Extract the [x, y] coordinate from the center of the cell holding the provided text.  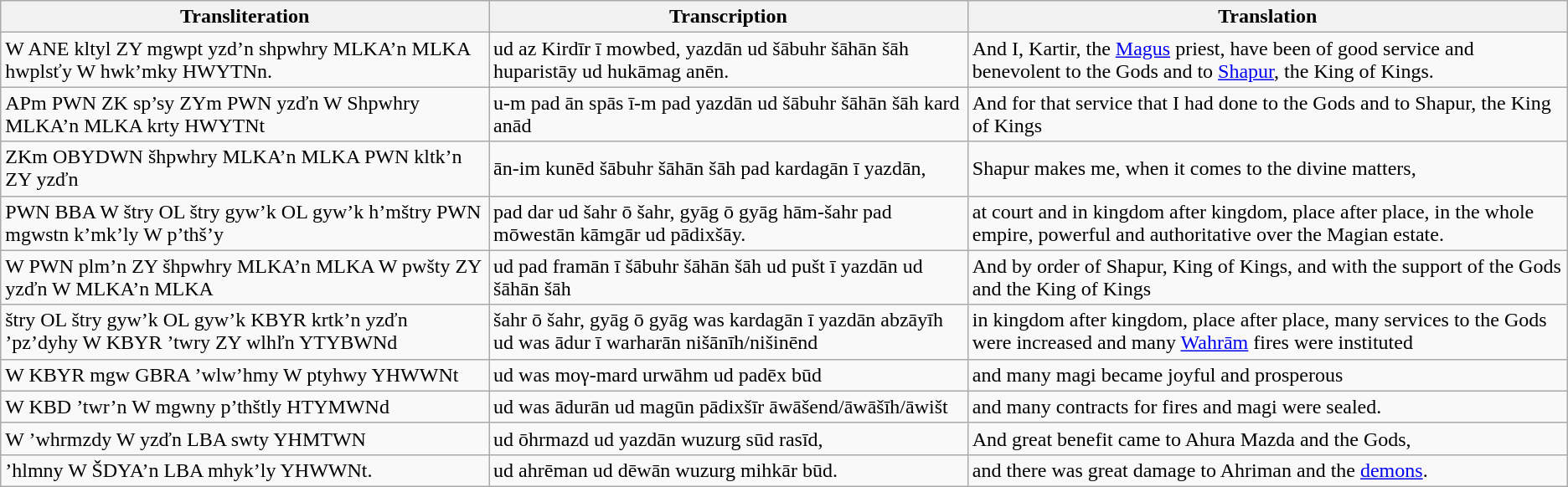
W PWN plm’n ZY šhpwhry MLKA’n MLKA W pwšty ZY yzďn W MLKA’n MLKA [245, 278]
W KBD ’twr’n W mgwny p’thštly HTYMWNd [245, 407]
šahr ō šahr, gyāg ō gyāg was kardagān ī yazdān abzāyīh ud was ādur ī warharān nišānīh/nišinēnd [729, 331]
PWN BBA W štry OL štry gyw’k OL gyw’k h’mštry PWN mgwstn k’mk’ly W p’thš’y [245, 223]
W ANE kltyl ZY mgwpt yzd’n shpwhry MLKA’n MLKA hwplsťy W hwk’mky HWYTNn. [245, 60]
’hlmny W ŠDYA’n LBA mhyk’ly YHWWNt. [245, 470]
ud was ādurān ud magūn pādixšīr āwāšend/āwāšīh/āwišt [729, 407]
ZKm OBYDWN šhpwhry MLKA’n MLKA PWN kltk’n ZY yzďn [245, 169]
And by order of Shapur, King of Kings, and with the support of the Gods and the King of Kings [1267, 278]
Shapur makes me, when it comes to the divine matters, [1267, 169]
štry OL štry gyw’k OL gyw’k KBYR krtk’n yzďn ’pz’dyhy W KBYR ’twry ZY wlhľn YTYBWNd [245, 331]
ud ahrēman ud dēwān wuzurg mihkār būd. [729, 470]
W KBYR mgw GBRA ’wlw’hmy W ptyhwy YHWWNt [245, 375]
at court and in kingdom after kingdom, place after place, in the whole empire, powerful and authoritative over the Magian estate. [1267, 223]
W ’whrmzdy W yzďn LBA swty YHMTWN [245, 438]
And great benefit came to Ahura Mazda and the Gods, [1267, 438]
u-m pad ān spās ī-m pad yazdān ud šābuhr šāhān šāh kard anād [729, 114]
ud az Kirdīr ī mowbed, yazdān ud šābuhr šāhān šāh huparistāy ud hukāmag anēn. [729, 60]
ān-im kunēd šābuhr šāhān šāh pad kardagān ī yazdān, [729, 169]
And I, Kartir, the Magus priest, have been of good service and benevolent to the Gods and to Shapur, the King of Kings. [1267, 60]
in kingdom after kingdom, place after place, many services to the Gods were increased and many Wahrām fires were instituted [1267, 331]
And for that service that I had done to the Gods and to Shapur, the King of Kings [1267, 114]
Transcription [729, 17]
and many magi became joyful and prosperous [1267, 375]
ud pad framān ī šābuhr šāhān šāh ud pušt ī yazdān ud šāhān šāh [729, 278]
pad dar ud šahr ō šahr, gyāg ō gyāg hām-šahr pad mōwestān kāmgār ud pādixšāy. [729, 223]
Translation [1267, 17]
APm PWN ZK sp’sy ZYm PWN yzďn W Shpwhry MLKA’n MLKA krty HWYTNt [245, 114]
and many contracts for fires and magi were sealed. [1267, 407]
and there was great damage to Ahriman and the demons. [1267, 470]
ud ōhrmazd ud yazdān wuzurg sūd rasīd, [729, 438]
ud was moγ-mard urwāhm ud padēx būd [729, 375]
Transliteration [245, 17]
